Determine the [x, y] coordinate at the center of the cell enclosing the given text.  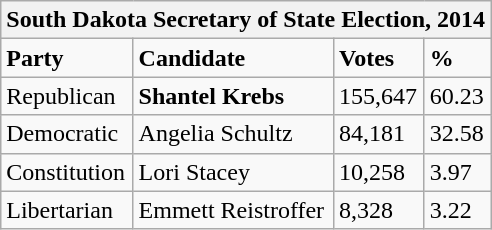
Republican [67, 96]
Angelia Schultz [233, 134]
Shantel Krebs [233, 96]
3.22 [457, 210]
Lori Stacey [233, 172]
Candidate [233, 58]
8,328 [378, 210]
3.97 [457, 172]
84,181 [378, 134]
32.58 [457, 134]
South Dakota Secretary of State Election, 2014 [246, 20]
Libertarian [67, 210]
% [457, 58]
60.23 [457, 96]
155,647 [378, 96]
Democratic [67, 134]
Constitution [67, 172]
10,258 [378, 172]
Emmett Reistroffer [233, 210]
Votes [378, 58]
Party [67, 58]
